From the cell containing the given text, extract its center point as (X, Y) coordinate. 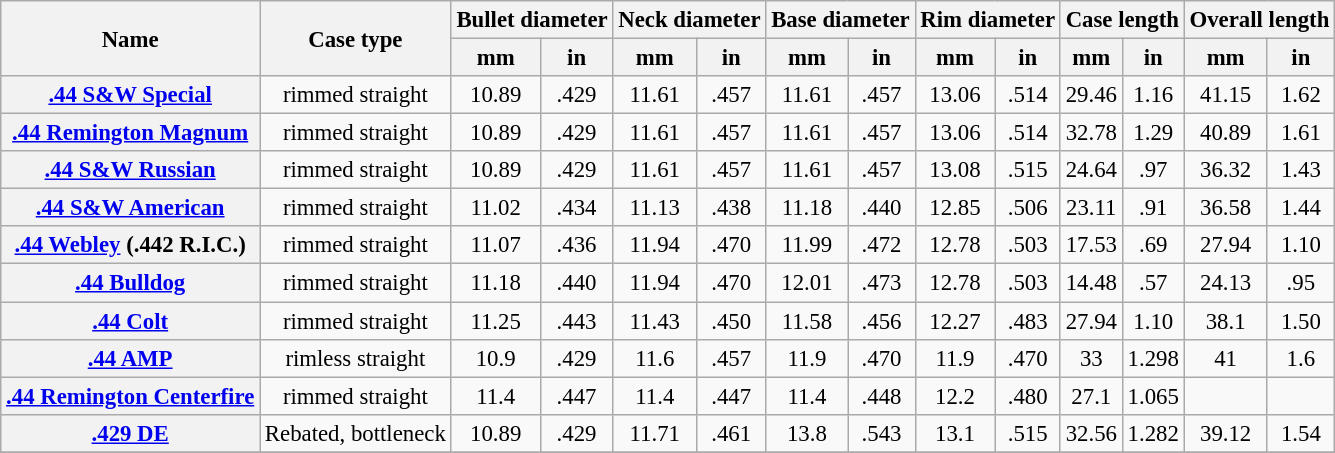
1.50 (1301, 321)
11.25 (496, 321)
.434 (576, 208)
32.56 (1091, 433)
24.13 (1226, 283)
39.12 (1226, 433)
33 (1091, 358)
13.8 (807, 433)
.44 Colt (130, 321)
.438 (732, 208)
Base diameter (840, 20)
12.85 (955, 208)
1.54 (1301, 433)
.44 S&W Russian (130, 170)
11.6 (655, 358)
.44 S&W Special (130, 95)
1.6 (1301, 358)
12.01 (807, 283)
.91 (1153, 208)
32.78 (1091, 133)
29.46 (1091, 95)
11.02 (496, 208)
23.11 (1091, 208)
1.16 (1153, 95)
.95 (1301, 283)
1.43 (1301, 170)
11.13 (655, 208)
1.29 (1153, 133)
1.62 (1301, 95)
rimless straight (356, 358)
Rebated, bottleneck (356, 433)
24.64 (1091, 170)
1.61 (1301, 133)
Neck diameter (690, 20)
1.44 (1301, 208)
.543 (882, 433)
.456 (882, 321)
11.99 (807, 245)
.44 Remington Centerfire (130, 396)
12.2 (955, 396)
.44 S&W American (130, 208)
1.065 (1153, 396)
40.89 (1226, 133)
10.9 (496, 358)
.429 DE (130, 433)
41.15 (1226, 95)
13.1 (955, 433)
17.53 (1091, 245)
Case type (356, 38)
.436 (576, 245)
.472 (882, 245)
Bullet diameter (532, 20)
36.32 (1226, 170)
1.282 (1153, 433)
14.48 (1091, 283)
Name (130, 38)
.57 (1153, 283)
.69 (1153, 245)
.450 (732, 321)
27.1 (1091, 396)
36.58 (1226, 208)
.97 (1153, 170)
11.43 (655, 321)
.448 (882, 396)
12.27 (955, 321)
41 (1226, 358)
Overall length (1259, 20)
11.07 (496, 245)
Case length (1122, 20)
.461 (732, 433)
11.71 (655, 433)
Rim diameter (988, 20)
.44 AMP (130, 358)
.483 (1028, 321)
11.58 (807, 321)
38.1 (1226, 321)
.44 Remington Magnum (130, 133)
.44 Bulldog (130, 283)
.473 (882, 283)
.480 (1028, 396)
.443 (576, 321)
.44 Webley (.442 R.I.C.) (130, 245)
1.298 (1153, 358)
13.08 (955, 170)
.506 (1028, 208)
